Find where the given text appears and provide that cell's center as (x, y) coordinate. 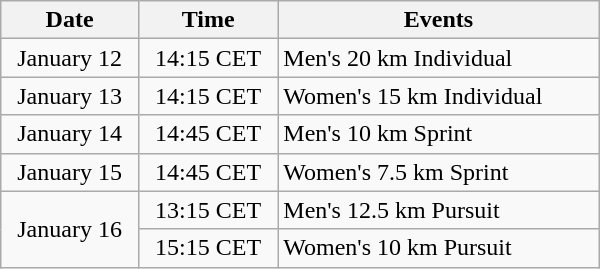
Events (438, 20)
January 12 (70, 58)
Men's 20 km Individual (438, 58)
January 16 (70, 229)
13:15 CET (208, 210)
Women's 10 km Pursuit (438, 248)
Men's 10 km Sprint (438, 134)
Women's 7.5 km Sprint (438, 172)
Men's 12.5 km Pursuit (438, 210)
January 13 (70, 96)
Women's 15 km Individual (438, 96)
January 14 (70, 134)
Date (70, 20)
15:15 CET (208, 248)
Time (208, 20)
January 15 (70, 172)
